Locate the cell with the specified text and output its [X, Y] center coordinate. 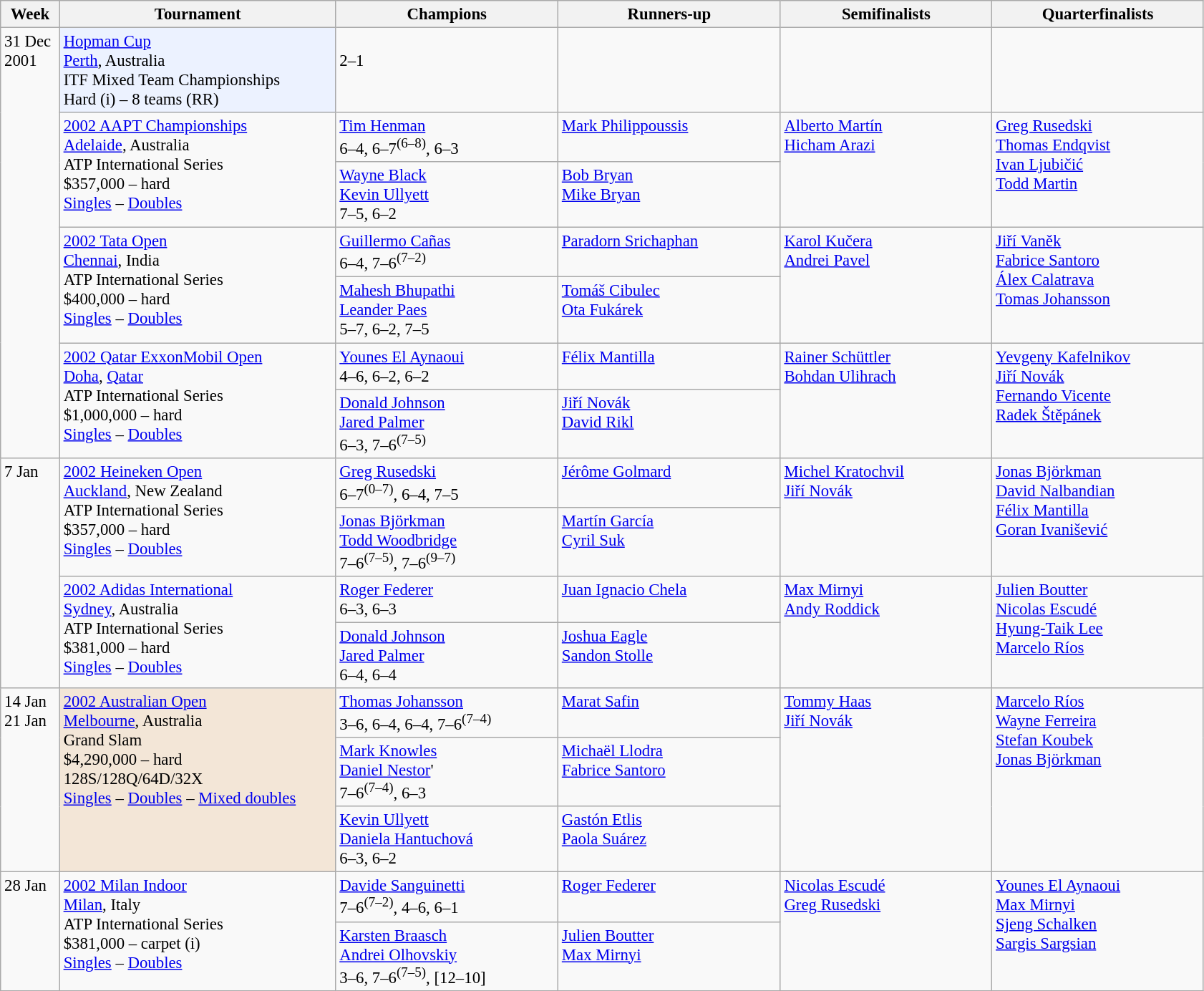
Jérôme Golmard [670, 483]
7 Jan [30, 573]
Greg Rusedski Thomas Endqvist Ivan Ljubičić Todd Martin [1098, 170]
Julien Boutter Nicolas Escudé Hyung-Taik Lee Marcelo Ríos [1098, 632]
Younes El Aynaoui Max Mirnyi Sjeng Schalken Sargis Sargsian [1098, 931]
Juan Ignacio Chela [670, 600]
2002 Qatar ExxonMobil Open Doha, QatarATP International Series$1,000,000 – hard Singles – Doubles [198, 401]
Tournament [198, 14]
Michel Kratochvil Jiří Novák [886, 517]
Donald Johnson Jared Palmer6–4, 6–4 [447, 655]
Jonas Björkman Todd Woodbridge7–6(7–5), 7–6(9–7) [447, 542]
2002 AAPT Championships Adelaide, AustraliaATP International Series$357,000 – hard Singles – Doubles [198, 170]
Marcelo Ríos Wayne Ferreira Stefan Koubek Jonas Björkman [1098, 780]
Quarterfinalists [1098, 14]
Michaël Llodra Fabrice Santoro [670, 772]
Roger Federer6–3, 6–3 [447, 600]
28 Jan [30, 931]
Martín García Cyril Suk [670, 542]
Kevin Ullyett Daniela Hantuchová6–3, 6–2 [447, 839]
Karol Kučera Andrei Pavel [886, 285]
Paradorn Srichaphan [670, 252]
Greg Rusedski6–7(0–7), 6–4, 7–5 [447, 483]
Julien Boutter Max Mirnyi [670, 956]
Gastón Etlis Paola Suárez [670, 839]
Thomas Johansson3–6, 6–4, 6–4, 7–6(7–4) [447, 713]
Mahesh Bhupathi Leander Paes5–7, 6–2, 7–5 [447, 310]
2002 Milan Indoor Milan, ItalyATP International Series$381,000 – carpet (i) Singles – Doubles [198, 931]
Donald Johnson Jared Palmer6–3, 7–6(7–5) [447, 423]
Hopman CupPerth, AustraliaITF Mixed Team Championships Hard (i) – 8 teams (RR) [198, 70]
Tim Henman6–4, 6–7(6–8), 6–3 [447, 137]
Roger Federer [670, 896]
Champions [447, 14]
Karsten Braasch Andrei Olhovskiy3–6, 7–6(7–5), [12–10] [447, 956]
Semifinalists [886, 14]
Davide Sanguinetti7–6(7–2), 4–6, 6–1 [447, 896]
Joshua Eagle Sandon Stolle [670, 655]
Tommy Haas Jiří Novák [886, 780]
Younes El Aynaoui4–6, 6–2, 6–2 [447, 367]
2002 Australian Open Melbourne, AustraliaGrand Slam$4,290,000 – hard128S/128Q/64D/32XSingles – Doubles – Mixed doubles [198, 780]
Mark Philippoussis [670, 137]
Alberto Martín Hicham Arazi [886, 170]
Mark Knowles Daniel Nestor'7–6(7–4), 6–3 [447, 772]
2002 Tata Open Chennai, IndiaATP International Series$400,000 – hard Singles – Doubles [198, 285]
Week [30, 14]
2002 Heineken Open Auckland, New ZealandATP International Series$357,000 – hard Singles – Doubles [198, 517]
Yevgeny Kafelnikov Jiří Novák Fernando Vicente Radek Štěpánek [1098, 401]
31 Dec 2001 [30, 243]
Marat Safin [670, 713]
Rainer Schüttler Bohdan Ulihrach [886, 401]
2–1 [447, 70]
Bob Bryan Mike Bryan [670, 195]
Wayne Black Kevin Ullyett7–5, 6–2 [447, 195]
Jiří Novák David Rikl [670, 423]
Runners-up [670, 14]
Jonas Björkman David Nalbandian Félix Mantilla Goran Ivanišević [1098, 517]
Guillermo Cañas6–4, 7–6(7–2) [447, 252]
Max Mirnyi Andy Roddick [886, 632]
14 Jan21 Jan [30, 780]
Nicolas Escudé Greg Rusedski [886, 931]
Tomáš Cibulec Ota Fukárek [670, 310]
2002 Adidas International Sydney, AustraliaATP International Series$381,000 – hard Singles – Doubles [198, 632]
Jiří Vaněk Fabrice Santoro Álex Calatrava Tomas Johansson [1098, 285]
Félix Mantilla [670, 367]
